For the text-containing cell, return its midpoint in (x, y) coordinate format. 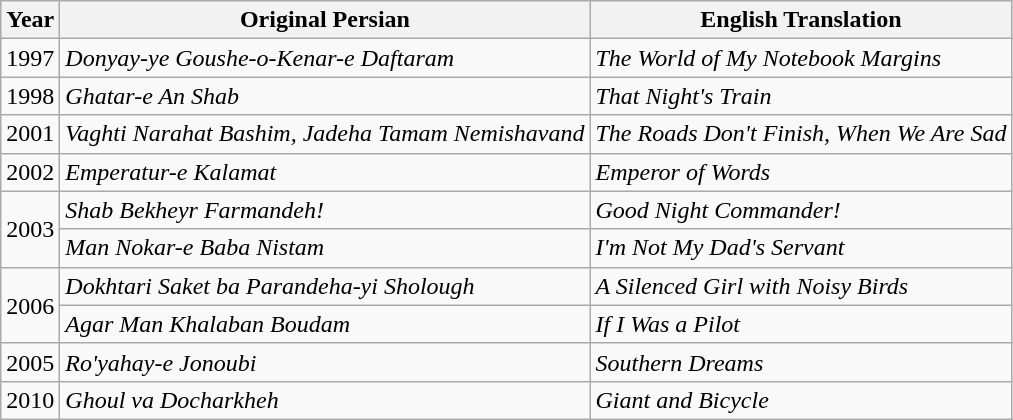
Agar Man Khalaban Boudam (325, 324)
2001 (30, 134)
Ghoul va Docharkheh (325, 400)
2010 (30, 400)
I'm Not My Dad's Servant (801, 248)
1997 (30, 58)
Shab Bekheyr Farmandeh! (325, 210)
That Night's Train (801, 96)
Vaghti Narahat Bashim, Jadeha Tamam Nemishavand (325, 134)
Good Night Commander! (801, 210)
Year (30, 20)
The Roads Don't Finish, When We Are Sad (801, 134)
Southern Dreams (801, 362)
If I Was a Pilot (801, 324)
Original Persian (325, 20)
Man Nokar-e Baba Nistam (325, 248)
Emperatur-e Kalamat (325, 172)
Ghatar-e An Shab (325, 96)
2002 (30, 172)
Ro'yahay-e Jonoubi (325, 362)
Emperor of Words (801, 172)
1998 (30, 96)
Dokhtari Saket ba Parandeha-yi Sholough (325, 286)
2003 (30, 229)
2006 (30, 305)
Giant and Bicycle (801, 400)
A Silenced Girl with Noisy Birds (801, 286)
English Translation (801, 20)
Donyay-ye Goushe-o-Kenar-e Daftaram (325, 58)
The World of My Notebook Margins (801, 58)
2005 (30, 362)
